Detect which cell encompasses the target text, then output its [x, y] center coordinate. 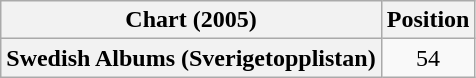
Swedish Albums (Sverigetopplistan) [191, 58]
54 [428, 58]
Position [428, 20]
Chart (2005) [191, 20]
